Provide the (X, Y) coordinate of the cell's center where the given text is located.  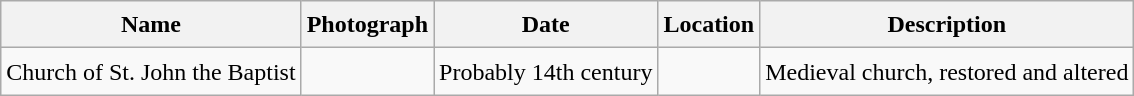
Medieval church, restored and altered (947, 72)
Name (151, 24)
Probably 14th century (546, 72)
Description (947, 24)
Date (546, 24)
Church of St. John the Baptist (151, 72)
Photograph (367, 24)
Location (709, 24)
